Return the [X, Y] coordinate for the center point of the cell that contains the specified text.  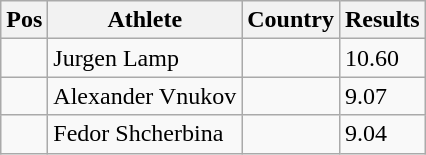
10.60 [382, 58]
Results [382, 20]
Country [291, 20]
Athlete [145, 20]
Pos [24, 20]
Jurgen Lamp [145, 58]
9.04 [382, 134]
Alexander Vnukov [145, 96]
Fedor Shcherbina [145, 134]
9.07 [382, 96]
